Pinpoint the cell where the given text exists, returning its (X, Y) midpoint coordinate. 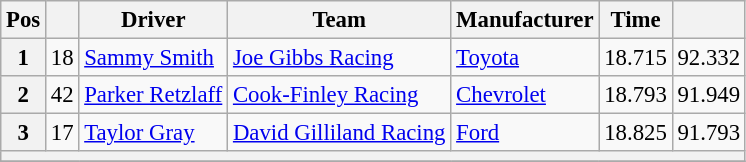
David Gilliland Racing (340, 133)
Driver (154, 20)
18.793 (636, 95)
Time (636, 20)
Joe Gibbs Racing (340, 58)
91.793 (708, 133)
Chevrolet (525, 95)
Ford (525, 133)
42 (62, 95)
3 (24, 133)
Team (340, 20)
91.949 (708, 95)
Parker Retzlaff (154, 95)
18.715 (636, 58)
Toyota (525, 58)
17 (62, 133)
Sammy Smith (154, 58)
2 (24, 95)
18 (62, 58)
Taylor Gray (154, 133)
92.332 (708, 58)
18.825 (636, 133)
Cook-Finley Racing (340, 95)
Manufacturer (525, 20)
Pos (24, 20)
1 (24, 58)
